Scan for the cell matching the given text and deliver its [x, y] coordinate at center. 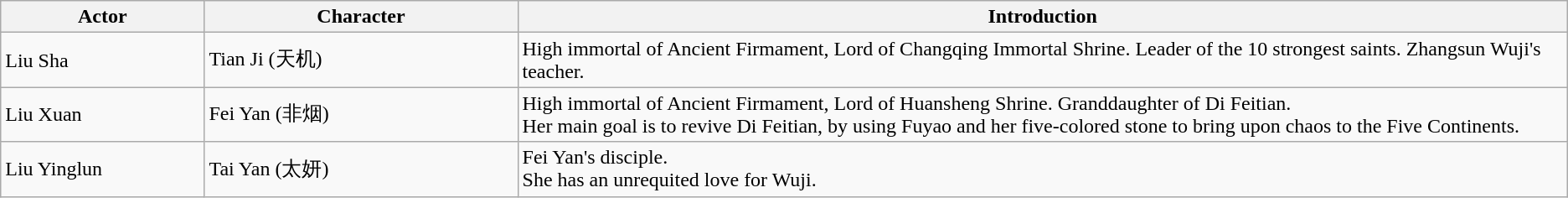
Liu Yinglun [102, 169]
Actor [102, 17]
Introduction [1042, 17]
Liu Xuan [102, 114]
Fei Yan's disciple.She has an unrequited love for Wuji. [1042, 169]
Character [361, 17]
High immortal of Ancient Firmament, Lord of Changqing Immortal Shrine. Leader of the 10 strongest saints. Zhangsun Wuji's teacher. [1042, 60]
Tai Yan (太妍) [361, 169]
Fei Yan (非烟) [361, 114]
Liu Sha [102, 60]
Tian Ji (天机) [361, 60]
